Output the (x, y) coordinate of the center of the cell containing the given text.  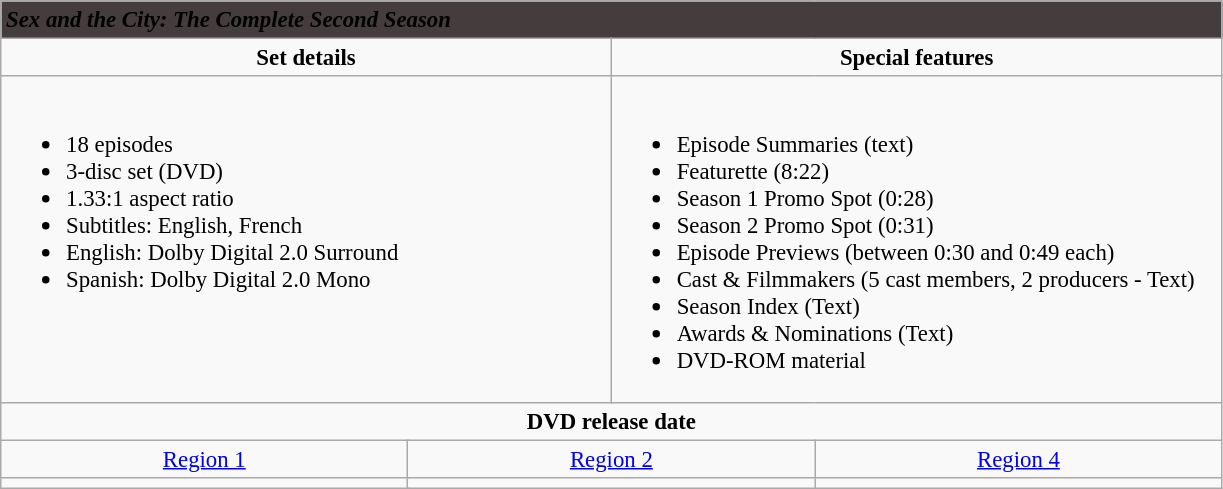
18 episodes3-disc set (DVD)1.33:1 aspect ratioSubtitles: English, FrenchEnglish: Dolby Digital 2.0 SurroundSpanish: Dolby Digital 2.0 Mono (306, 239)
Region 1 (204, 459)
Region 2 (612, 459)
Region 4 (1018, 459)
Special features (916, 58)
DVD release date (612, 421)
Sex and the City: The Complete Second Season (612, 20)
Set details (306, 58)
